Search for the cell housing the specified text and yield its [x, y] center coordinate. 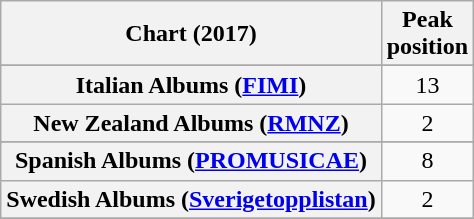
Chart (2017) [191, 34]
New Zealand Albums (RMNZ) [191, 123]
Peakposition [427, 34]
13 [427, 85]
Swedish Albums (Sverigetopplistan) [191, 199]
Italian Albums (FIMI) [191, 85]
8 [427, 161]
Spanish Albums (PROMUSICAE) [191, 161]
